Determine the (X, Y) coordinate at the center of the cell enclosing the given text.  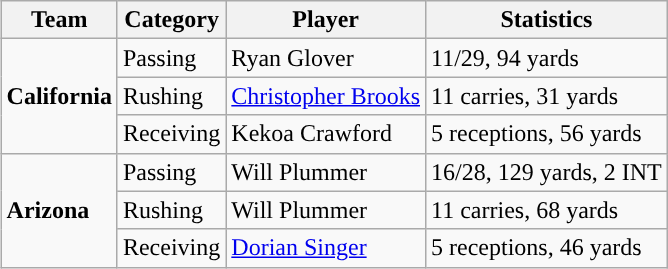
Arizona (59, 210)
Statistics (547, 20)
Player (326, 20)
Dorian Singer (326, 248)
11 carries, 68 yards (547, 210)
5 receptions, 56 yards (547, 134)
Kekoa Crawford (326, 134)
Ryan Glover (326, 58)
11 carries, 31 yards (547, 96)
5 receptions, 46 yards (547, 248)
11/29, 94 yards (547, 58)
California (59, 96)
16/28, 129 yards, 2 INT (547, 172)
Category (171, 20)
Christopher Brooks (326, 96)
Team (59, 20)
